For the text-containing cell, return its midpoint in (x, y) coordinate format. 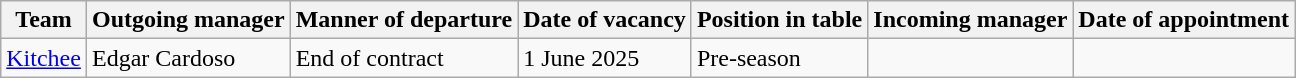
Manner of departure (404, 20)
Date of vacancy (605, 20)
Date of appointment (1184, 20)
1 June 2025 (605, 58)
Outgoing manager (188, 20)
Kitchee (44, 58)
End of contract (404, 58)
Position in table (779, 20)
Team (44, 20)
Incoming manager (970, 20)
Edgar Cardoso (188, 58)
Pre-season (779, 58)
